Scan for the cell matching the given text and deliver its [x, y] coordinate at center. 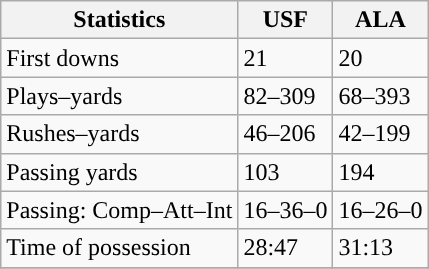
Rushes–yards [120, 134]
103 [286, 172]
Statistics [120, 20]
31:13 [380, 248]
194 [380, 172]
16–26–0 [380, 210]
21 [286, 58]
First downs [120, 58]
82–309 [286, 96]
ALA [380, 20]
42–199 [380, 134]
Passing: Comp–Att–Int [120, 210]
16–36–0 [286, 210]
28:47 [286, 248]
Time of possession [120, 248]
20 [380, 58]
Plays–yards [120, 96]
68–393 [380, 96]
Passing yards [120, 172]
46–206 [286, 134]
USF [286, 20]
